Return the (X, Y) coordinate for the center point of the cell that contains the specified text.  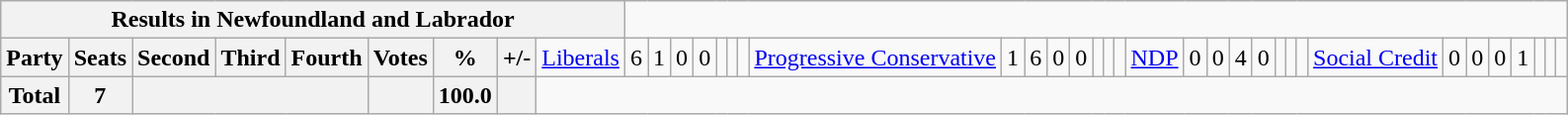
Liberals (581, 57)
100.0 (464, 95)
% (464, 57)
NDP (1154, 57)
7 (100, 95)
Second (174, 57)
+/- (516, 57)
Party (35, 57)
Fourth (326, 57)
4 (1241, 57)
Third (251, 57)
Total (35, 95)
Votes (400, 57)
Results in Newfoundland and Labrador (313, 20)
Social Credit (1375, 57)
Seats (100, 57)
Progressive Conservative (875, 57)
